Determine the (X, Y) coordinate at the center of the cell enclosing the given text.  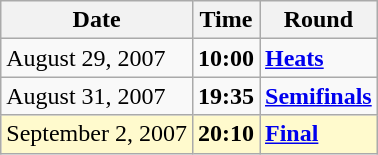
19:35 (226, 96)
Semifinals (319, 96)
Heats (319, 58)
September 2, 2007 (97, 134)
Round (319, 20)
20:10 (226, 134)
August 31, 2007 (97, 96)
Final (319, 134)
10:00 (226, 58)
Date (97, 20)
August 29, 2007 (97, 58)
Time (226, 20)
